Identify which cell holds the provided text, then report its [x, y] central coordinate. 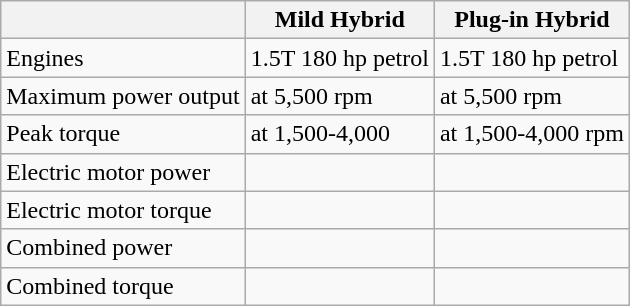
at 1,500-4,000 rpm [532, 134]
Engines [123, 58]
Combined power [123, 248]
Electric motor power [123, 172]
Combined torque [123, 286]
Peak torque [123, 134]
Maximum power output [123, 96]
Mild Hybrid [340, 20]
Electric motor torque [123, 210]
Plug-in Hybrid [532, 20]
at 1,500-4,000 [340, 134]
